Provide the [X, Y] coordinate of the cell's center where the given text is located.  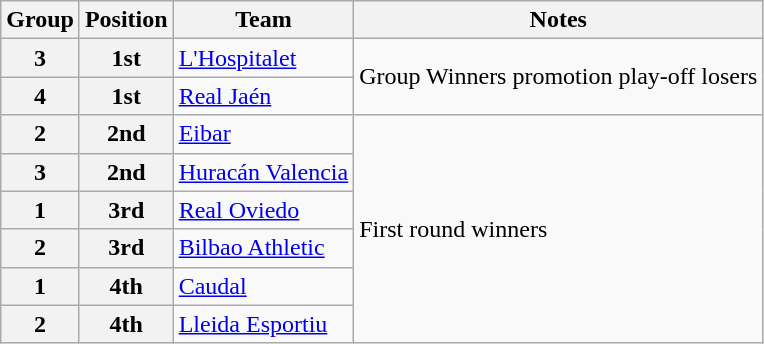
Huracán Valencia [264, 172]
Group Winners promotion play-off losers [558, 77]
Position [126, 20]
Real Oviedo [264, 210]
L'Hospitalet [264, 58]
Real Jaén [264, 96]
Bilbao Athletic [264, 248]
Group [40, 20]
Team [264, 20]
Eibar [264, 134]
First round winners [558, 229]
Caudal [264, 286]
Lleida Esportiu [264, 324]
Notes [558, 20]
4 [40, 96]
